Search for the cell housing the specified text and yield its (X, Y) center coordinate. 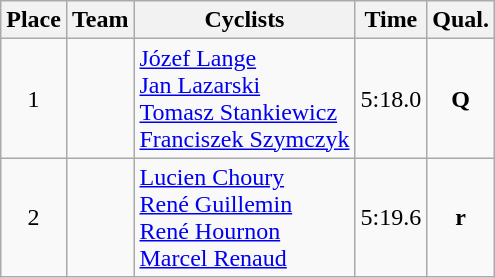
2 (34, 218)
5:19.6 (391, 218)
r (461, 218)
Lucien Choury René Guillemin René Hournon Marcel Renaud (244, 218)
Józef Lange Jan Lazarski Tomasz Stankiewicz Franciszek Szymczyk (244, 98)
5:18.0 (391, 98)
Cyclists (244, 20)
Place (34, 20)
Qual. (461, 20)
Time (391, 20)
Team (100, 20)
Q (461, 98)
1 (34, 98)
